Determine the (x, y) coordinate at the center of the cell enclosing the given text.  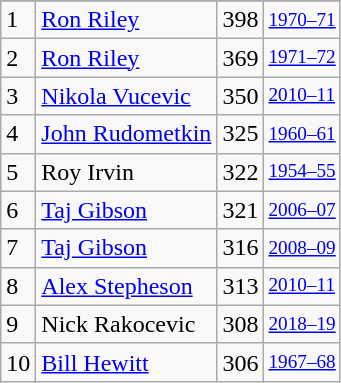
3 (18, 96)
1967–68 (302, 362)
10 (18, 362)
2006–07 (302, 210)
369 (240, 58)
316 (240, 248)
1971–72 (302, 58)
6 (18, 210)
4 (18, 134)
5 (18, 172)
1954–55 (302, 172)
1970–71 (302, 20)
306 (240, 362)
322 (240, 172)
Alex Stepheson (126, 286)
308 (240, 324)
350 (240, 96)
325 (240, 134)
2018–19 (302, 324)
7 (18, 248)
321 (240, 210)
2008–09 (302, 248)
Bill Hewitt (126, 362)
9 (18, 324)
398 (240, 20)
2 (18, 58)
Nick Rakocevic (126, 324)
1 (18, 20)
8 (18, 286)
Roy Irvin (126, 172)
1960–61 (302, 134)
John Rudometkin (126, 134)
Nikola Vucevic (126, 96)
313 (240, 286)
